Provide the (X, Y) coordinate of the cell's center where the given text is located.  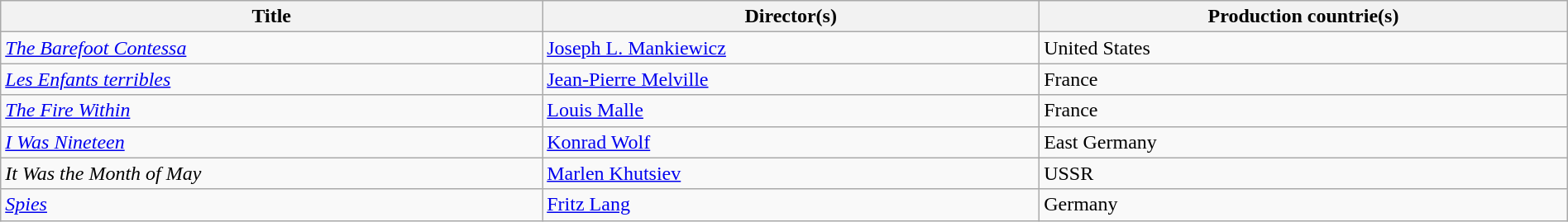
Production countrie(s) (1303, 17)
East Germany (1303, 142)
Joseph L. Mankiewicz (791, 48)
The Barefoot Contessa (271, 48)
Germany (1303, 205)
Marlen Khutsiev (791, 173)
Director(s) (791, 17)
Fritz Lang (791, 205)
Les Enfants terribles (271, 79)
Louis Malle (791, 111)
The Fire Within (271, 111)
Title (271, 17)
USSR (1303, 173)
It Was the Month of May (271, 173)
Jean-Pierre Melville (791, 79)
Spies (271, 205)
Konrad Wolf (791, 142)
I Was Nineteen (271, 142)
United States (1303, 48)
